Output the (X, Y) coordinate of the center of the cell containing the given text.  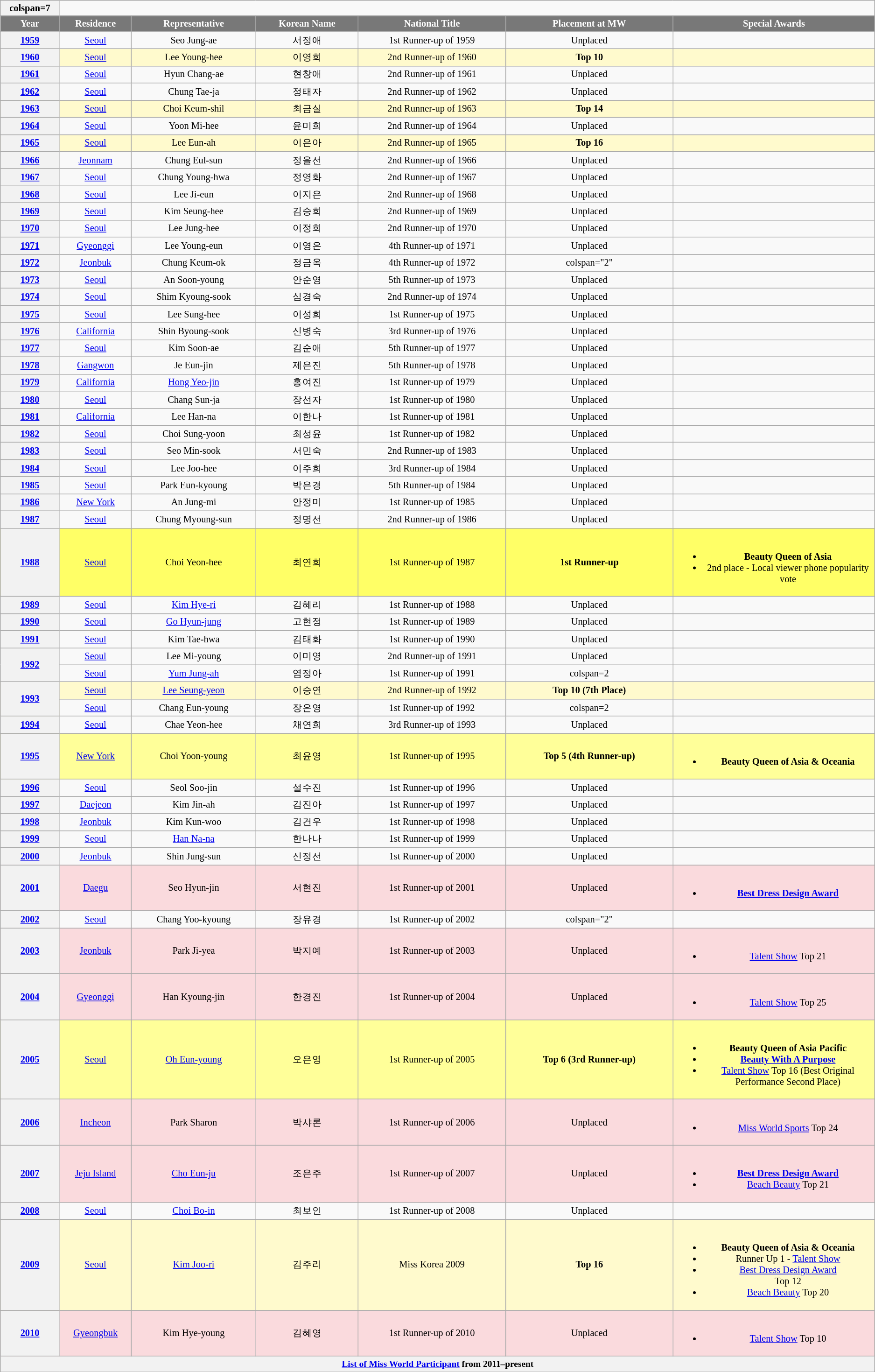
1961 (30, 75)
1968 (30, 194)
Chung Keum-ok (194, 262)
2nd Runner-up of 1965 (432, 143)
Lee Seung-yeon (194, 690)
장유경 (307, 920)
Talent Show Top 25 (774, 997)
2nd Runner-up of 1962 (432, 91)
2nd Runner-up of 1986 (432, 519)
5th Runner-up of 1973 (432, 280)
서민숙 (307, 451)
정태자 (307, 91)
Lee Joo-hee (194, 468)
Lee Jung-hee (194, 229)
김진아 (307, 805)
1st Runner-up of 1990 (432, 639)
1964 (30, 126)
1st Runner-up of 1995 (432, 756)
1st Runner-up of 1959 (432, 40)
colspan=7 (30, 8)
Daejeon (95, 805)
2004 (30, 997)
1st Runner-up of 2004 (432, 997)
5th Runner-up of 1984 (432, 485)
염정아 (307, 673)
Kim Joo-ri (194, 1265)
이은아 (307, 143)
Placement at MW (589, 24)
National Title (432, 24)
김순애 (307, 348)
1983 (30, 451)
Choi Yeon-hee (194, 562)
1960 (30, 57)
Shin Jung-sun (194, 856)
2nd Runner-up of 1966 (432, 160)
Choi Keum-shil (194, 108)
이한나 (307, 416)
Choi Yoon-young (194, 756)
1982 (30, 434)
2nd Runner-up of 1969 (432, 211)
최윤영 (307, 756)
1985 (30, 485)
이승연 (307, 690)
2000 (30, 856)
Kim Hye-ri (194, 605)
1st Runner-up of 1989 (432, 622)
2nd Runner-up of 1964 (432, 126)
김주리 (307, 1265)
Lee Ji-eun (194, 194)
Yum Jung-ah (194, 673)
김건우 (307, 822)
1973 (30, 280)
김혜리 (307, 605)
1st Runner-up of 2003 (432, 950)
1st Runner-up of 1992 (432, 708)
1987 (30, 519)
정명선 (307, 519)
2nd Runner-up of 1983 (432, 451)
1997 (30, 805)
최연희 (307, 562)
2nd Runner-up of 1974 (432, 297)
2nd Runner-up of 1963 (432, 108)
이주희 (307, 468)
Seo Hyun-jin (194, 887)
1976 (30, 331)
1993 (30, 698)
1980 (30, 400)
현창애 (307, 75)
Kim Kun-woo (194, 822)
Talent Show Top 10 (774, 1333)
1st Runner-up of 2002 (432, 920)
1977 (30, 348)
1965 (30, 143)
2nd Runner-up of 1970 (432, 229)
Chang Yoo-kyoung (194, 920)
이미영 (307, 656)
고현정 (307, 622)
Miss World Sports Top 24 (774, 1122)
Hong Yeo-jin (194, 383)
Kim Hye-young (194, 1333)
2009 (30, 1265)
Gangwon (95, 365)
Seol Soo-jin (194, 788)
2005 (30, 1059)
설수진 (307, 788)
2007 (30, 1174)
1998 (30, 822)
Seo Min-sook (194, 451)
1978 (30, 365)
1st Runner-up of 1988 (432, 605)
박샤론 (307, 1122)
Top 10 (589, 57)
1st Runner-up of 2007 (432, 1174)
1984 (30, 468)
2006 (30, 1122)
한경진 (307, 997)
장은영 (307, 708)
장선자 (307, 400)
1991 (30, 639)
Representative (194, 24)
1st Runner-up of 2001 (432, 887)
2nd Runner-up of 1960 (432, 57)
Chung Myoung-sun (194, 519)
1st Runner-up of 1997 (432, 805)
안정미 (307, 502)
1st Runner-up of 2010 (432, 1333)
1966 (30, 160)
1st Runner-up (589, 562)
Kim Soon-ae (194, 348)
Chang Sun-ja (194, 400)
Gyeongbuk (95, 1333)
Lee Han-na (194, 416)
Top 14 (589, 108)
1979 (30, 383)
1975 (30, 314)
Best Dress Design Award (774, 887)
홍여진 (307, 383)
1959 (30, 40)
Cho Eun-ju (194, 1174)
Korean Name (307, 24)
한나나 (307, 839)
5th Runner-up of 1978 (432, 365)
Lee Eun-ah (194, 143)
Special Awards (774, 24)
이지은 (307, 194)
신정선 (307, 856)
Han Kyoung-jin (194, 997)
Je Eun-jin (194, 365)
김승희 (307, 211)
Shin Byoung-sook (194, 331)
1st Runner-up of 2000 (432, 856)
1988 (30, 562)
1st Runner-up of 1987 (432, 562)
Chung Tae-ja (194, 91)
이정희 (307, 229)
Park Ji-yea (194, 950)
1963 (30, 108)
Beauty Queen of Asia & OceaniaRunner Up 1 - Talent ShowBest Dress Design Award Top 12Beach Beauty Top 20 (774, 1265)
3rd Runner-up of 1984 (432, 468)
조은주 (307, 1174)
채연희 (307, 725)
Daegu (95, 887)
Yoon Mi-hee (194, 126)
4th Runner-up of 1972 (432, 262)
1962 (30, 91)
Seo Jung-ae (194, 40)
1st Runner-up of 2006 (432, 1122)
1974 (30, 297)
1st Runner-up of 1980 (432, 400)
2002 (30, 920)
1996 (30, 788)
Talent Show Top 21 (774, 950)
Park Eun-kyoung (194, 485)
3rd Runner-up of 1993 (432, 725)
이영희 (307, 57)
Beauty Queen of Asia2nd place - Local viewer phone popularity vote (774, 562)
Top 6 (3rd Runner-up) (589, 1059)
Jeonnam (95, 160)
4th Runner-up of 1971 (432, 246)
1990 (30, 622)
List of Miss World Participant from 2011–present (438, 1364)
김태화 (307, 639)
신병숙 (307, 331)
Kim Jin-ah (194, 805)
최성윤 (307, 434)
2nd Runner-up of 1961 (432, 75)
제은진 (307, 365)
2nd Runner-up of 1991 (432, 656)
Beauty Queen of Asia & Oceania (774, 756)
1995 (30, 756)
최금실 (307, 108)
Chae Yeon-hee (194, 725)
Top 10 (7th Place) (589, 690)
1969 (30, 211)
박지예 (307, 950)
1st Runner-up of 1991 (432, 673)
정을선 (307, 160)
1999 (30, 839)
Chung Eul-sun (194, 160)
Lee Sung-hee (194, 314)
Lee Young-eun (194, 246)
Oh Eun-young (194, 1059)
Best Dress Design AwardBeach Beauty Top 21 (774, 1174)
1989 (30, 605)
서현진 (307, 887)
Miss Korea 2009 (432, 1265)
Beauty Queen of Asia PacificBeauty With A PurposeTalent Show Top 16 (Best Original Performance Second Place) (774, 1059)
3rd Runner-up of 1976 (432, 331)
1986 (30, 502)
1994 (30, 725)
Shim Kyoung-sook (194, 297)
1971 (30, 246)
2003 (30, 950)
이영은 (307, 246)
Incheon (95, 1122)
Choi Sung-yoon (194, 434)
Hyun Chang-ae (194, 75)
1st Runner-up of 1981 (432, 416)
1st Runner-up of 1985 (432, 502)
Year (30, 24)
1st Runner-up of 1996 (432, 788)
서정애 (307, 40)
2nd Runner-up of 1992 (432, 690)
1st Runner-up of 1975 (432, 314)
1981 (30, 416)
2008 (30, 1211)
Chang Eun-young (194, 708)
Han Na-na (194, 839)
박은경 (307, 485)
2001 (30, 887)
심경숙 (307, 297)
정금옥 (307, 262)
이성희 (307, 314)
Residence (95, 24)
2nd Runner-up of 1967 (432, 177)
2nd Runner-up of 1968 (432, 194)
2010 (30, 1333)
1972 (30, 262)
An Jung-mi (194, 502)
1st Runner-up of 1998 (432, 822)
1992 (30, 665)
An Soon-young (194, 280)
Top 5 (4th Runner-up) (589, 756)
Jeju Island (95, 1174)
1st Runner-up of 1999 (432, 839)
김혜영 (307, 1333)
5th Runner-up of 1977 (432, 348)
오은영 (307, 1059)
1st Runner-up of 1979 (432, 383)
1st Runner-up of 2008 (432, 1211)
Lee Young-hee (194, 57)
1st Runner-up of 2005 (432, 1059)
윤미희 (307, 126)
1970 (30, 229)
1967 (30, 177)
Kim Tae-hwa (194, 639)
안순영 (307, 280)
Choi Bo-in (194, 1211)
Chung Young-hwa (194, 177)
Lee Mi-young (194, 656)
최보인 (307, 1211)
정영화 (307, 177)
1st Runner-up of 1982 (432, 434)
Kim Seung-hee (194, 211)
Park Sharon (194, 1122)
Go Hyun-jung (194, 622)
